Return the (X, Y) coordinate for the center point of the cell that contains the specified text.  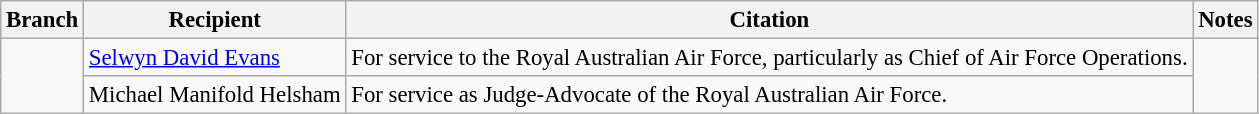
Notes (1226, 20)
Recipient (215, 20)
Michael Manifold Helsham (215, 95)
For service to the Royal Australian Air Force, particularly as Chief of Air Force Operations. (770, 58)
Citation (770, 20)
Branch (42, 20)
Selwyn David Evans (215, 58)
For service as Judge-Advocate of the Royal Australian Air Force. (770, 95)
